Provide the (x, y) coordinate of the cell's center where the given text is located.  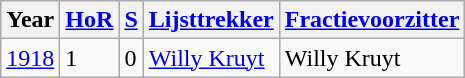
Lijsttrekker (211, 20)
0 (131, 58)
Fractievoorzitter (372, 20)
1918 (30, 58)
S (131, 20)
Year (30, 20)
1 (90, 58)
HoR (90, 20)
